Determine the (X, Y) coordinate at the center of the cell enclosing the given text.  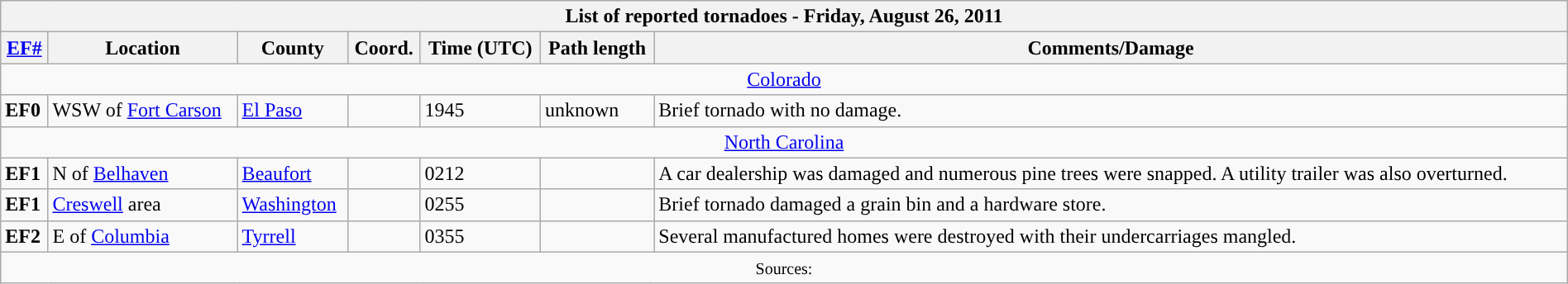
North Carolina (784, 142)
List of reported tornadoes - Friday, August 26, 2011 (784, 17)
El Paso (293, 111)
Colorado (784, 79)
unknown (597, 111)
Comments/Damage (1111, 48)
Coord. (384, 48)
EF2 (25, 236)
0255 (480, 205)
Path length (597, 48)
Sources: (784, 267)
Location (142, 48)
Creswell area (142, 205)
Time (UTC) (480, 48)
N of Belhaven (142, 173)
A car dealership was damaged and numerous pine trees were snapped. A utility trailer was also overturned. (1111, 173)
Washington (293, 205)
WSW of Fort Carson (142, 111)
E of Columbia (142, 236)
1945 (480, 111)
0355 (480, 236)
Brief tornado damaged a grain bin and a hardware store. (1111, 205)
EF# (25, 48)
0212 (480, 173)
Brief tornado with no damage. (1111, 111)
Beaufort (293, 173)
Tyrrell (293, 236)
EF0 (25, 111)
County (293, 48)
Several manufactured homes were destroyed with their undercarriages mangled. (1111, 236)
